Determine the [x, y] coordinate at the center of the cell enclosing the given text.  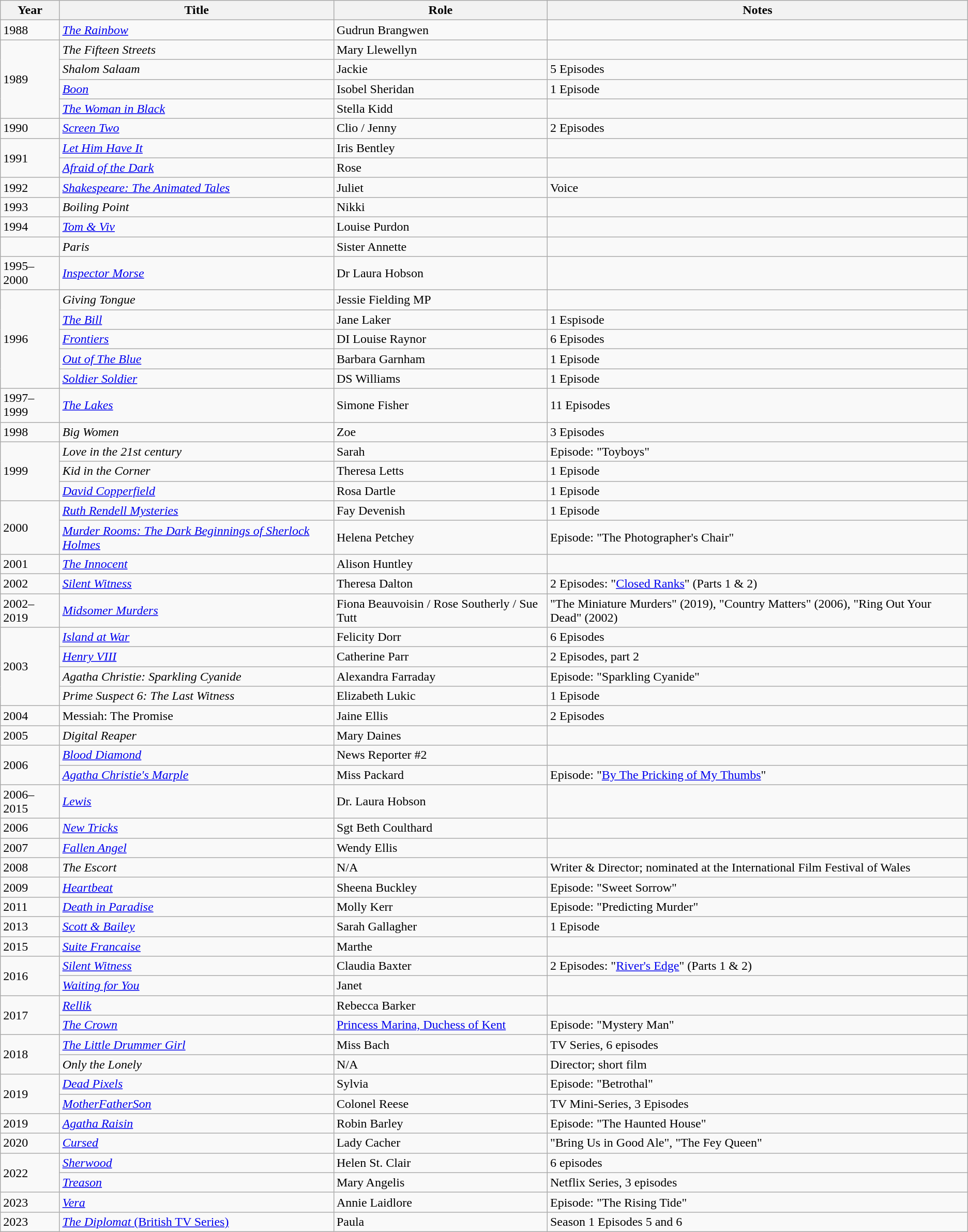
2004 [30, 716]
2013 [30, 926]
The Crown [196, 1025]
Suite Francaise [196, 946]
Gudrun Brangwen [441, 30]
Waiting for You [196, 986]
Agatha Raisin [196, 1123]
Paula [441, 1222]
Rebecca Barker [441, 1005]
The Rainbow [196, 30]
Agatha Christie: Sparkling Cyanide [196, 677]
Digital Reaper [196, 735]
2022 [30, 1173]
Theresa Letts [441, 471]
Big Women [196, 432]
Director; short film [757, 1064]
The Innocent [196, 564]
Claudia Baxter [441, 966]
2003 [30, 667]
1996 [30, 339]
Sarah Gallagher [441, 926]
The Lakes [196, 405]
TV Series, 6 episodes [757, 1045]
"Bring Us in Good Ale", "The Fey Queen" [757, 1143]
Sarah [441, 452]
Catherine Parr [441, 657]
2 Episodes: "River's Edge" (Parts 1 & 2) [757, 966]
Afraid of the Dark [196, 168]
Soldier Soldier [196, 379]
Kid in the Corner [196, 471]
2018 [30, 1055]
Wendy Ellis [441, 848]
Dr. Laura Hobson [441, 802]
The Diplomat (British TV Series) [196, 1222]
Episode: "Betrothal" [757, 1084]
Netflix Series, 3 episodes [757, 1182]
5 Episodes [757, 69]
Murder Rooms: The Dark Beginnings of Sherlock Holmes [196, 537]
Sgt Beth Coulthard [441, 828]
Prime Suspect 6: The Last Witness [196, 696]
News Reporter #2 [441, 755]
Agatha Christie's Marple [196, 775]
11 Episodes [757, 405]
2 Episodes: "Closed Ranks" (Parts 1 & 2) [757, 583]
DI Louise Raynor [441, 339]
Rellik [196, 1005]
Shakespeare: The Animated Tales [196, 187]
Love in the 21st century [196, 452]
Scott & Bailey [196, 926]
2007 [30, 848]
Dead Pixels [196, 1084]
Writer & Director; nominated at the International Film Festival of Wales [757, 867]
Helena Petchey [441, 537]
Shalom Salaam [196, 69]
Nikki [441, 207]
Alison Huntley [441, 564]
Season 1 Episodes 5 and 6 [757, 1222]
Janet [441, 986]
2002 [30, 583]
Dr Laura Hobson [441, 273]
Sherwood [196, 1163]
Jaine Ellis [441, 716]
2002–2019 [30, 610]
Helen St. Clair [441, 1163]
1992 [30, 187]
Fiona Beauvoisin / Rose Southerly / Sue Tutt [441, 610]
Isobel Sheridan [441, 89]
The Woman in Black [196, 109]
Episode: "The Rising Tide" [757, 1202]
Fay Devenish [441, 510]
1990 [30, 128]
"The Miniature Murders" (2019), "Country Matters" (2006), "Ring Out Your Dead" (2002) [757, 610]
3 Episodes [757, 432]
2005 [30, 735]
Elizabeth Lukic [441, 696]
Mary Angelis [441, 1182]
1 Espisode [757, 320]
Simone Fisher [441, 405]
Jackie [441, 69]
Felicity Dorr [441, 637]
Messiah: The Promise [196, 716]
Sheena Buckley [441, 887]
1997–1999 [30, 405]
Jane Laker [441, 320]
2 Episodes, part 2 [757, 657]
Episode: "Mystery Man" [757, 1025]
1988 [30, 30]
1999 [30, 471]
Let Him Have It [196, 148]
1989 [30, 79]
Juliet [441, 187]
Role [441, 10]
2000 [30, 528]
Theresa Dalton [441, 583]
Treason [196, 1182]
Episode: "Sparkling Cyanide" [757, 677]
Episode: "Toyboys" [757, 452]
Mary Llewellyn [441, 50]
Voice [757, 187]
TV Mini-Series, 3 Episodes [757, 1104]
2017 [30, 1015]
Henry VIII [196, 657]
Year [30, 10]
Giving Tongue [196, 300]
Molly Kerr [441, 907]
Lewis [196, 802]
Jessie Fielding MP [441, 300]
Out of The Blue [196, 359]
Blood Diamond [196, 755]
Boiling Point [196, 207]
Episode: "Sweet Sorrow" [757, 887]
Miss Bach [441, 1045]
2008 [30, 867]
1994 [30, 227]
Vera [196, 1202]
2020 [30, 1143]
Episode: "Predicting Murder" [757, 907]
Princess Marina, Duchess of Kent [441, 1025]
1993 [30, 207]
DS Williams [441, 379]
Episode: "The Haunted House" [757, 1123]
Clio / Jenny [441, 128]
Title [196, 10]
Zoe [441, 432]
MotherFatherSon [196, 1104]
Colonel Reese [441, 1104]
Alexandra Farraday [441, 677]
The Fifteen Streets [196, 50]
The Bill [196, 320]
Midsomer Murders [196, 610]
Paris [196, 247]
Lady Cacher [441, 1143]
1998 [30, 432]
Island at War [196, 637]
Inspector Morse [196, 273]
Only the Lonely [196, 1064]
Frontiers [196, 339]
David Copperfield [196, 491]
Ruth Rendell Mysteries [196, 510]
Episode: "By The Pricking of My Thumbs" [757, 775]
2011 [30, 907]
2015 [30, 946]
Marthe [441, 946]
New Tricks [196, 828]
6 episodes [757, 1163]
Robin Barley [441, 1123]
Death in Paradise [196, 907]
Rose [441, 168]
Tom & Viv [196, 227]
Heartbeat [196, 887]
Barbara Garnham [441, 359]
Sister Annette [441, 247]
2006–2015 [30, 802]
Rosa Dartle [441, 491]
2016 [30, 976]
Iris Bentley [441, 148]
1991 [30, 158]
2009 [30, 887]
2001 [30, 564]
Fallen Angel [196, 848]
The Escort [196, 867]
Screen Two [196, 128]
Notes [757, 10]
1995–2000 [30, 273]
Louise Purdon [441, 227]
Miss Packard [441, 775]
Episode: "The Photographer's Chair" [757, 537]
Sylvia [441, 1084]
Stella Kidd [441, 109]
The Little Drummer Girl [196, 1045]
Cursed [196, 1143]
Mary Daines [441, 735]
Annie Laidlore [441, 1202]
Boon [196, 89]
